For the text-containing cell, return its midpoint in (X, Y) coordinate format. 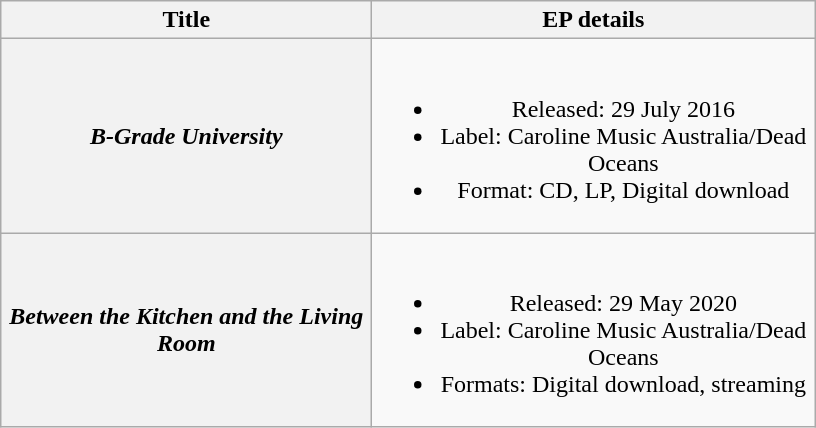
Title (186, 20)
EP details (594, 20)
Released: 29 July 2016Label: Caroline Music Australia/Dead OceansFormat: CD, LP, Digital download (594, 136)
Released: 29 May 2020Label: Caroline Music Australia/Dead OceansFormats: Digital download, streaming (594, 330)
Between the Kitchen and the Living Room (186, 330)
B-Grade University (186, 136)
